Determine the (x, y) coordinate at the center of the cell enclosing the given text.  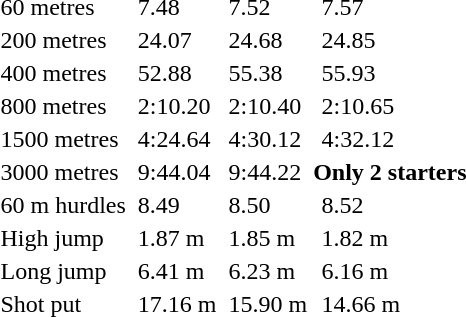
4:24.64 (177, 139)
9:44.04 (177, 172)
55.38 (268, 73)
2:10.40 (268, 106)
6.23 m (268, 271)
8.50 (268, 205)
1.87 m (177, 238)
24.07 (177, 40)
6.41 m (177, 271)
52.88 (177, 73)
4:30.12 (268, 139)
8.49 (177, 205)
2:10.20 (177, 106)
1.85 m (268, 238)
9:44.22 (268, 172)
24.68 (268, 40)
